Locate the cell with the specified text and output its (x, y) center coordinate. 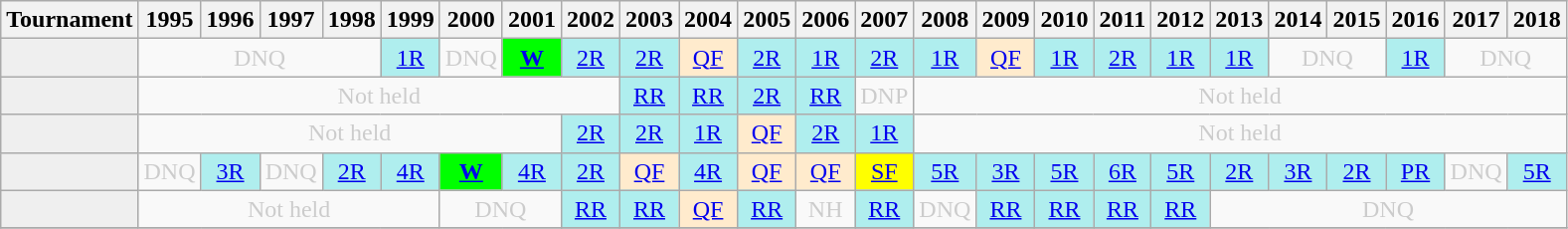
DNP (885, 96)
2003 (648, 20)
2001 (531, 20)
2002 (591, 20)
Tournament (70, 20)
1996 (231, 20)
6R (1123, 171)
2018 (1537, 20)
1999 (410, 20)
2012 (1181, 20)
2000 (471, 20)
SF (885, 171)
1997 (290, 20)
PR (1416, 171)
2013 (1239, 20)
2004 (708, 20)
2008 (945, 20)
2017 (1476, 20)
1995 (169, 20)
2016 (1416, 20)
2005 (768, 20)
2015 (1356, 20)
2010 (1064, 20)
2006 (825, 20)
NH (825, 209)
2007 (885, 20)
2014 (1299, 20)
2011 (1123, 20)
2009 (1006, 20)
1998 (352, 20)
